Provide the [X, Y] coordinate of the cell's center where the given text is located.  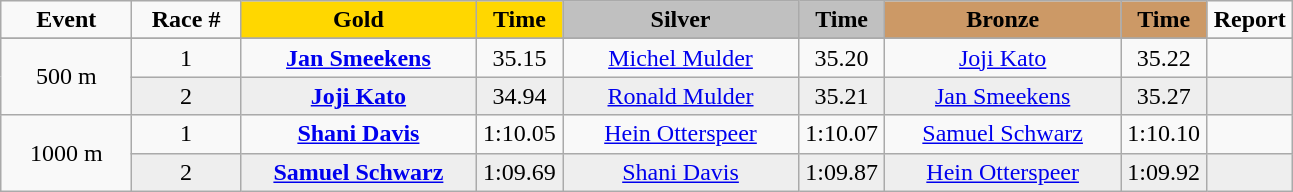
Silver [680, 20]
Michel Mulder [680, 58]
35.27 [1164, 96]
35.20 [842, 58]
35.15 [519, 58]
34.94 [519, 96]
Ronald Mulder [680, 96]
1:09.92 [1164, 172]
500 m [66, 77]
Race # [186, 20]
Event [66, 20]
Gold [358, 20]
35.21 [842, 96]
1000 m [66, 153]
Bronze [1003, 20]
1:09.69 [519, 172]
1:10.10 [1164, 134]
1:10.07 [842, 134]
1:10.05 [519, 134]
Report [1250, 20]
35.22 [1164, 58]
1:09.87 [842, 172]
